Find where the given text appears and provide that cell's center as (x, y) coordinate. 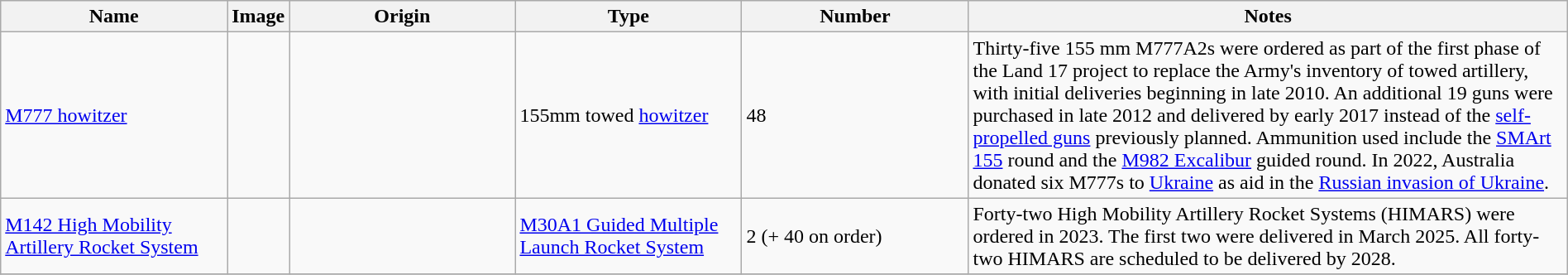
Number (855, 17)
2 (+ 40 on order) (855, 236)
Image (258, 17)
Name (114, 17)
Origin (402, 17)
M777 howitzer (114, 115)
48 (855, 115)
155mm towed howitzer (629, 115)
M30A1 Guided Multiple Launch Rocket System (629, 236)
Type (629, 17)
M142 High Mobility Artillery Rocket System (114, 236)
Notes (1268, 17)
